Identify which cell holds the provided text, then report its (X, Y) central coordinate. 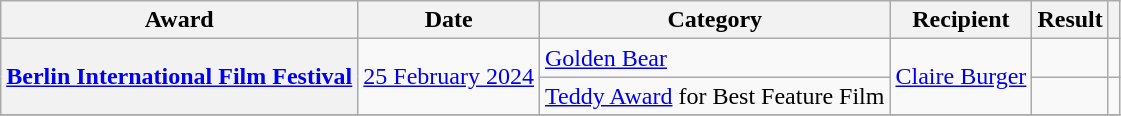
Result (1070, 20)
25 February 2024 (449, 77)
Award (180, 20)
Category (715, 20)
Berlin International Film Festival (180, 77)
Claire Burger (961, 77)
Recipient (961, 20)
Teddy Award for Best Feature Film (715, 96)
Golden Bear (715, 58)
Date (449, 20)
